Detect which cell encompasses the target text, then output its (X, Y) center coordinate. 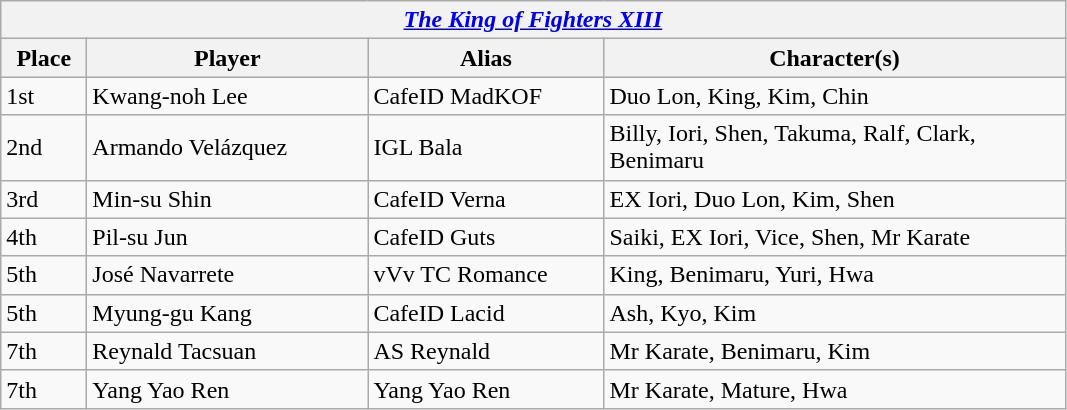
José Navarrete (228, 275)
Alias (486, 58)
Saiki, EX Iori, Vice, Shen, Mr Karate (834, 237)
Place (44, 58)
vVv TC Romance (486, 275)
3rd (44, 199)
CafeID MadKOF (486, 96)
Kwang-noh Lee (228, 96)
1st (44, 96)
Armando Velázquez (228, 148)
Reynald Tacsuan (228, 351)
The King of Fighters XIII (533, 20)
2nd (44, 148)
CafeID Guts (486, 237)
EX Iori, Duo Lon, Kim, Shen (834, 199)
Player (228, 58)
Pil-su Jun (228, 237)
Myung-gu Kang (228, 313)
IGL Bala (486, 148)
Duo Lon, King, Kim, Chin (834, 96)
CafeID Verna (486, 199)
Ash, Kyo, Kim (834, 313)
AS Reynald (486, 351)
King, Benimaru, Yuri, Hwa (834, 275)
Character(s) (834, 58)
CafeID Lacid (486, 313)
4th (44, 237)
Min-su Shin (228, 199)
Mr Karate, Mature, Hwa (834, 389)
Mr Karate, Benimaru, Kim (834, 351)
Billy, Iori, Shen, Takuma, Ralf, Clark, Benimaru (834, 148)
